Return the (x, y) coordinate for the center point of the cell that contains the specified text.  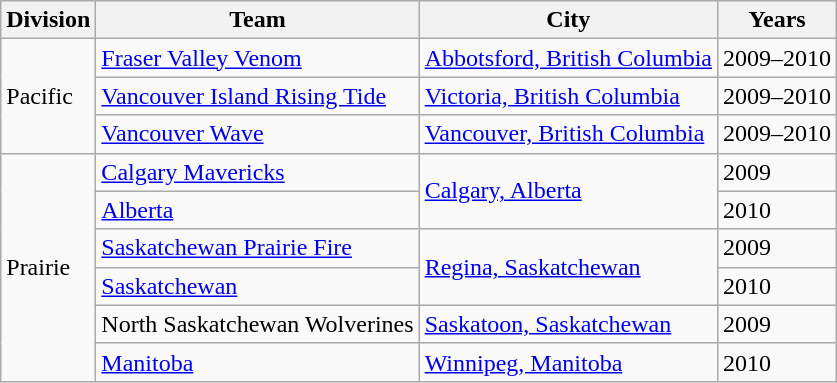
Prairie (48, 267)
Manitoba (258, 362)
Vancouver Island Rising Tide (258, 96)
Abbotsford, British Columbia (568, 58)
Division (48, 20)
Victoria, British Columbia (568, 96)
Calgary Mavericks (258, 172)
Winnipeg, Manitoba (568, 362)
Vancouver, British Columbia (568, 134)
City (568, 20)
Fraser Valley Venom (258, 58)
Calgary, Alberta (568, 191)
Years (778, 20)
North Saskatchewan Wolverines (258, 324)
Saskatchewan (258, 286)
Alberta (258, 210)
Saskatoon, Saskatchewan (568, 324)
Regina, Saskatchewan (568, 267)
Team (258, 20)
Vancouver Wave (258, 134)
Pacific (48, 96)
Saskatchewan Prairie Fire (258, 248)
